Output the [X, Y] coordinate of the center of the cell containing the given text.  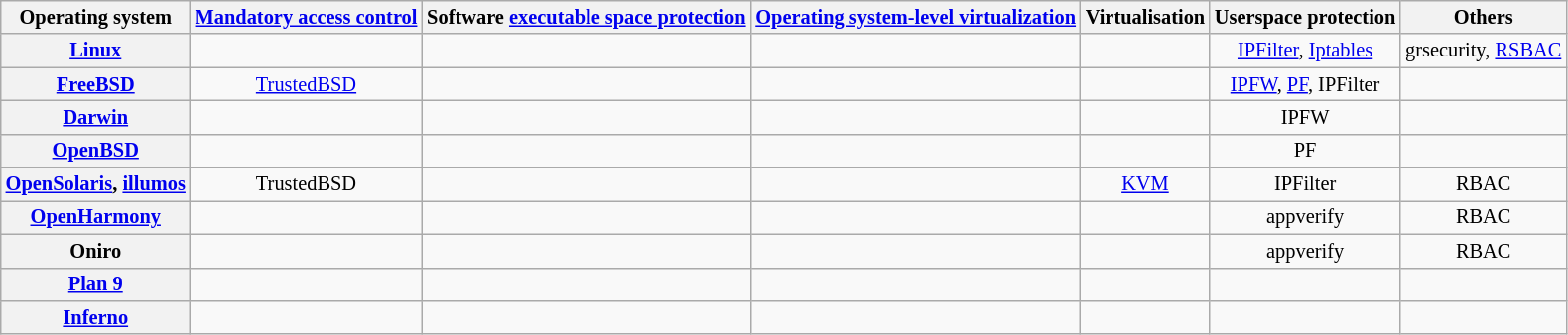
FreeBSD [95, 84]
Userspace protection [1305, 17]
Software executable space protection [586, 17]
Darwin [95, 117]
IPFW, PF, IPFilter [1305, 84]
Inferno [95, 317]
Mandatory access control [307, 17]
Linux [95, 51]
Operating system-level virtualization [915, 17]
Oniro [95, 251]
grsecurity, RSBAC [1483, 51]
OpenBSD [95, 151]
Plan 9 [95, 284]
IPFW [1305, 117]
OpenSolaris, illumos [95, 184]
Virtualisation [1145, 17]
KVM [1145, 184]
Operating system [95, 17]
IPFilter [1305, 184]
OpenHarmony [95, 217]
IPFilter, Iptables [1305, 51]
Others [1483, 17]
PF [1305, 151]
